Find where the given text appears and provide that cell's center as (X, Y) coordinate. 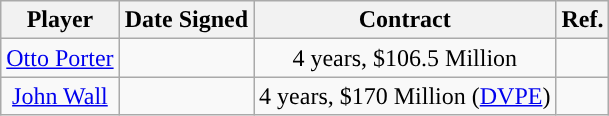
Date Signed (186, 20)
4 years, $106.5 Million (405, 58)
Ref. (582, 20)
4 years, $170 Million (DVPE) (405, 96)
Contract (405, 20)
John Wall (60, 96)
Otto Porter (60, 58)
Player (60, 20)
